Output the (x, y) coordinate of the center of the cell containing the given text.  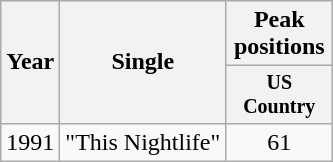
61 (280, 142)
"This Nightlife" (143, 142)
Peak positions (280, 34)
Single (143, 62)
Year (30, 62)
1991 (30, 142)
US Country (280, 94)
